For the text-containing cell, return its midpoint in [X, Y] coordinate format. 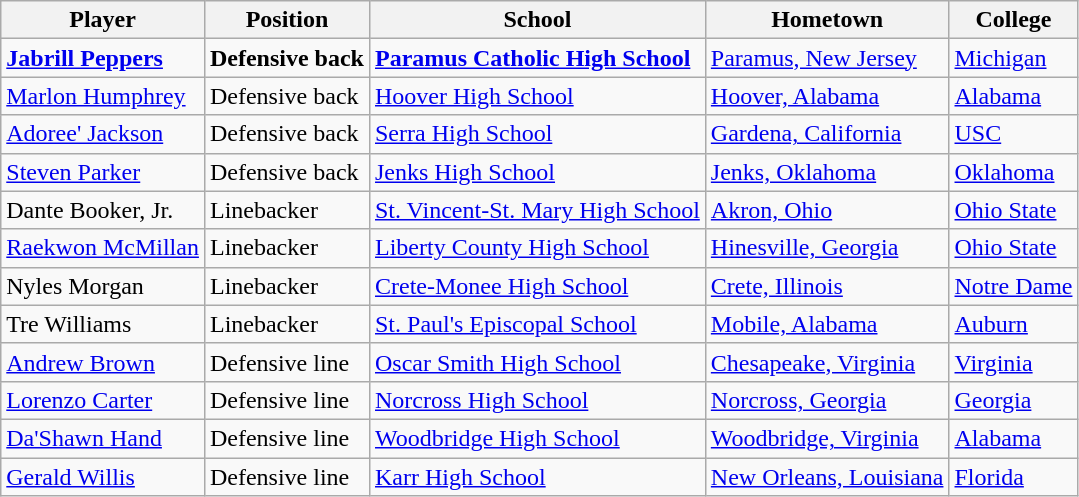
Woodbridge High School [537, 438]
Norcross High School [537, 400]
Crete-Monee High School [537, 286]
Hometown [827, 20]
Adoree' Jackson [103, 134]
Notre Dame [1014, 286]
Hinesville, Georgia [827, 248]
Hoover, Alabama [827, 96]
Liberty County High School [537, 248]
Akron, Ohio [827, 210]
Chesapeake, Virginia [827, 362]
Position [286, 20]
Mobile, Alabama [827, 324]
Paramus Catholic High School [537, 58]
Gardena, California [827, 134]
Player [103, 20]
Paramus, New Jersey [827, 58]
Gerald Willis [103, 477]
Nyles Morgan [103, 286]
Steven Parker [103, 172]
Karr High School [537, 477]
USC [1014, 134]
Jenks High School [537, 172]
Jenks, Oklahoma [827, 172]
Marlon Humphrey [103, 96]
Andrew Brown [103, 362]
Raekwon McMillan [103, 248]
Georgia [1014, 400]
Da'Shawn Hand [103, 438]
Tre Williams [103, 324]
Norcross, Georgia [827, 400]
Florida [1014, 477]
Virginia [1014, 362]
Hoover High School [537, 96]
Crete, Illinois [827, 286]
Michigan [1014, 58]
Auburn [1014, 324]
Jabrill Peppers [103, 58]
College [1014, 20]
Woodbridge, Virginia [827, 438]
New Orleans, Louisiana [827, 477]
Serra High School [537, 134]
St. Paul's Episcopal School [537, 324]
School [537, 20]
Lorenzo Carter [103, 400]
Oklahoma [1014, 172]
Oscar Smith High School [537, 362]
Dante Booker, Jr. [103, 210]
St. Vincent-St. Mary High School [537, 210]
